Search for the cell housing the specified text and yield its [x, y] center coordinate. 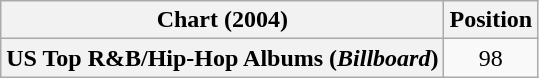
98 [491, 58]
Chart (2004) [222, 20]
US Top R&B/Hip-Hop Albums (Billboard) [222, 58]
Position [491, 20]
